For the text-containing cell, return its midpoint in [X, Y] coordinate format. 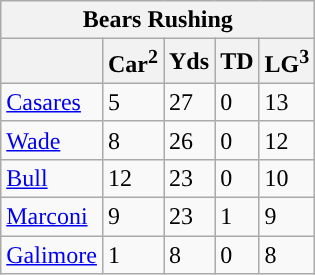
Casares [52, 102]
13 [287, 102]
Bull [52, 178]
Marconi [52, 217]
Car2 [132, 62]
27 [190, 102]
LG3 [287, 62]
TD [237, 62]
Yds [190, 62]
5 [132, 102]
Wade [52, 140]
10 [287, 178]
Bears Rushing [158, 20]
26 [190, 140]
Galimore [52, 255]
